Find where the given text appears and provide that cell's center as (x, y) coordinate. 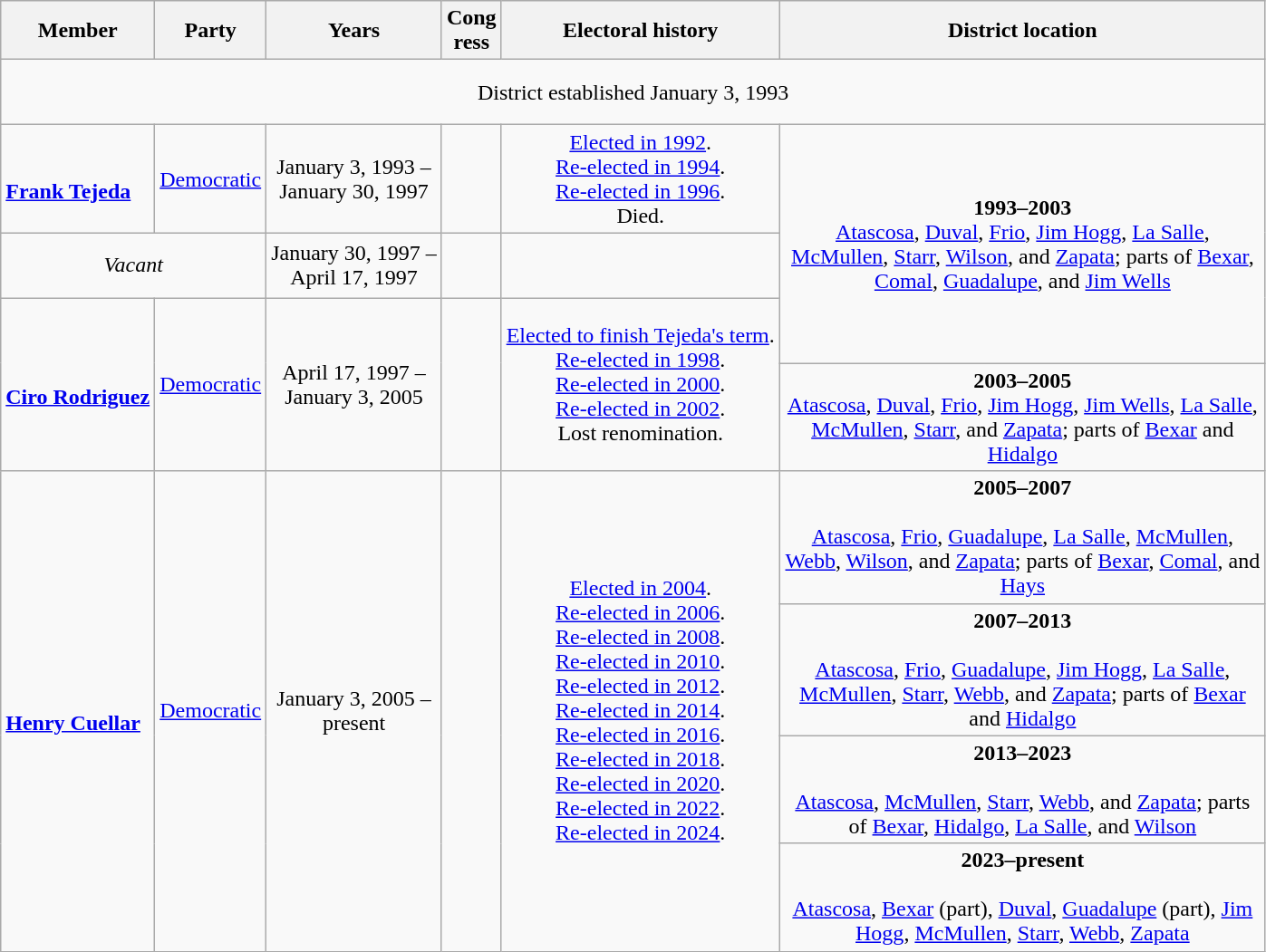
January 30, 1997 –April 17, 1997 (354, 265)
1993–2003Atascosa, Duval, Frio, Jim Hogg, La Salle, McMullen, Starr, Wilson, and Zapata; parts of Bexar, Comal, Guadalupe, and Jim Wells (1022, 245)
Electoral history (640, 31)
Elected to finish Tejeda's term.Re-elected in 1998.Re-elected in 2000.Re-elected in 2002.Lost renomination. (640, 384)
January 3, 2005 –present (354, 711)
Henry Cuellar (78, 711)
2013–2023Atascosa, McMullen, Starr, Webb, and Zapata; parts of Bexar, Hidalgo, La Salle, and Wilson (1022, 790)
Congress (471, 31)
2007–2013Atascosa, Frio, Guadalupe, Jim Hogg, La Salle, McMullen, Starr, Webb, and Zapata; parts of Bexar and Hidalgo (1022, 669)
Elected in 1992.Re-elected in 1994.Re-elected in 1996.Died. (640, 179)
Years (354, 31)
Party (210, 31)
2003–2005Atascosa, Duval, Frio, Jim Hogg, Jim Wells, La Salle, McMullen, Starr, and Zapata; parts of Bexar and Hidalgo (1022, 417)
Frank Tejeda (78, 179)
April 17, 1997 –January 3, 2005 (354, 384)
District location (1022, 31)
2005–2007Atascosa, Frio, Guadalupe, La Salle, McMullen, Webb, Wilson, and Zapata; parts of Bexar, Comal, and Hays (1022, 537)
January 3, 1993 –January 30, 1997 (354, 179)
Ciro Rodriguez (78, 384)
Vacant (134, 265)
2023–presentAtascosa, Bexar (part), Duval, Guadalupe (part), Jim Hogg, McMullen, Starr, Webb, Zapata (1022, 897)
Member (78, 31)
District established January 3, 1993 (633, 92)
